Capture the cell that displays the provided text and extract its [X, Y] central coordinate. 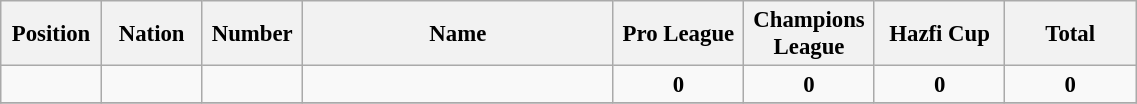
Hazfi Cup [940, 34]
Pro League [678, 34]
Position [52, 34]
Name [458, 34]
Number [252, 34]
Total [1070, 34]
Champions League [810, 34]
Nation [152, 34]
